Search for the cell housing the specified text and yield its [X, Y] center coordinate. 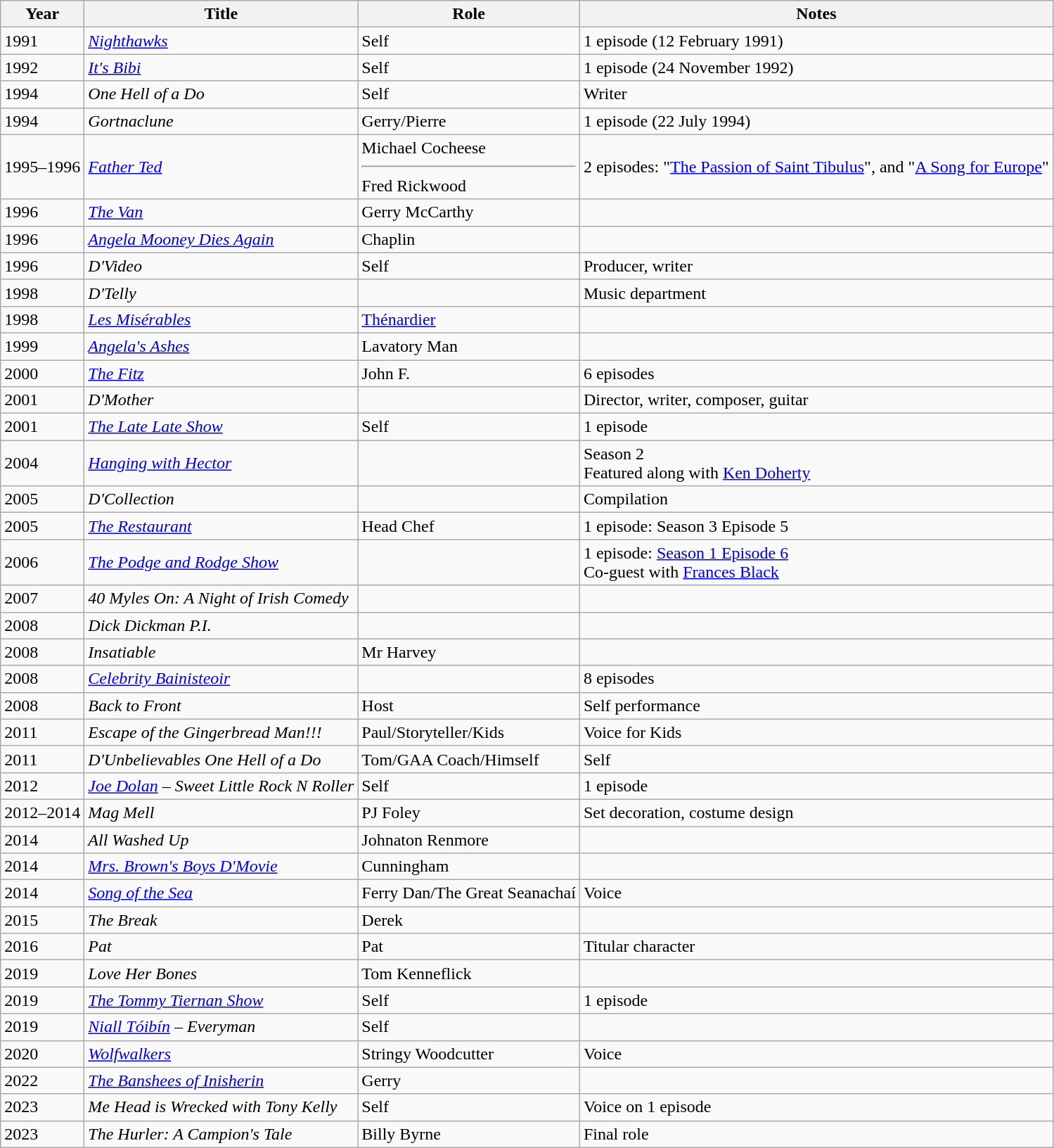
Mr Harvey [469, 652]
2015 [42, 920]
Hanging with Hector [221, 463]
The Banshees of Inisherin [221, 1080]
Tom Kenneflick [469, 974]
Self performance [816, 706]
Writer [816, 94]
Tom/GAA Coach/Himself [469, 759]
2007 [42, 599]
The Podge and Rodge Show [221, 563]
It's Bibi [221, 68]
1995–1996 [42, 167]
Love Her Bones [221, 974]
1 episode (22 July 1994) [816, 121]
1 episode (12 February 1991) [816, 41]
Gerry McCarthy [469, 212]
Escape of the Gingerbread Man!!! [221, 732]
Role [469, 14]
6 episodes [816, 374]
The Tommy Tiernan Show [221, 1000]
Father Ted [221, 167]
The Van [221, 212]
Les Misérables [221, 319]
Me Head is Wrecked with Tony Kelly [221, 1107]
Wolfwalkers [221, 1054]
The Hurler: A Campion's Tale [221, 1134]
Derek [469, 920]
D'Telly [221, 293]
All Washed Up [221, 839]
Voice on 1 episode [816, 1107]
40 Myles On: A Night of Irish Comedy [221, 599]
Director, writer, composer, guitar [816, 400]
One Hell of a Do [221, 94]
Angela's Ashes [221, 346]
Head Chef [469, 526]
Music department [816, 293]
Gerry/Pierre [469, 121]
Dick Dickman P.I. [221, 625]
8 episodes [816, 679]
Notes [816, 14]
Stringy Woodcutter [469, 1054]
Set decoration, costume design [816, 812]
The Fitz [221, 374]
Final role [816, 1134]
2 episodes: "The Passion of Saint Tibulus", and "A Song for Europe" [816, 167]
D'Video [221, 266]
2012 [42, 786]
Back to Front [221, 706]
The Break [221, 920]
Mag Mell [221, 812]
Paul/Storyteller/Kids [469, 732]
2022 [42, 1080]
Compilation [816, 499]
Gortnaclune [221, 121]
1999 [42, 346]
2000 [42, 374]
Host [469, 706]
John F. [469, 374]
Title [221, 14]
2006 [42, 563]
Thénardier [469, 319]
2004 [42, 463]
Lavatory Man [469, 346]
D'Unbelievables One Hell of a Do [221, 759]
1 episode: Season 3 Episode 5 [816, 526]
The Late Late Show [221, 427]
Gerry [469, 1080]
Titular character [816, 947]
Song of the Sea [221, 893]
Niall Tóibín – Everyman [221, 1027]
Johnaton Renmore [469, 839]
Celebrity Bainisteoir [221, 679]
Nighthawks [221, 41]
2012–2014 [42, 812]
Year [42, 14]
D'Collection [221, 499]
Season 2Featured along with Ken Doherty [816, 463]
2020 [42, 1054]
D'Mother [221, 400]
Chaplin [469, 239]
1991 [42, 41]
1992 [42, 68]
The Restaurant [221, 526]
Angela Mooney Dies Again [221, 239]
PJ Foley [469, 812]
Mrs. Brown's Boys D'Movie [221, 867]
Producer, writer [816, 266]
1 episode: Season 1 Episode 6Co-guest with Frances Black [816, 563]
Michael Cocheese Fred Rickwood [469, 167]
Billy Byrne [469, 1134]
Joe Dolan – Sweet Little Rock N Roller [221, 786]
Voice for Kids [816, 732]
Insatiable [221, 652]
1 episode (24 November 1992) [816, 68]
Ferry Dan/The Great Seanachaí [469, 893]
Cunningham [469, 867]
2016 [42, 947]
